Search for the cell housing the specified text and yield its [X, Y] center coordinate. 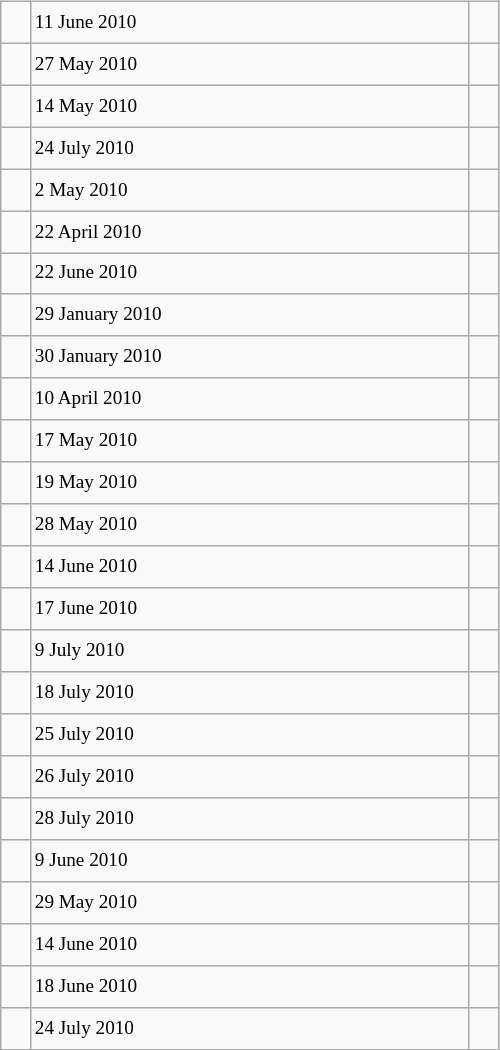
22 April 2010 [250, 232]
17 June 2010 [250, 609]
19 May 2010 [250, 483]
2 May 2010 [250, 190]
27 May 2010 [250, 64]
25 July 2010 [250, 735]
29 May 2010 [250, 902]
28 May 2010 [250, 525]
18 July 2010 [250, 693]
30 January 2010 [250, 357]
9 June 2010 [250, 861]
11 June 2010 [250, 22]
10 April 2010 [250, 399]
22 June 2010 [250, 274]
17 May 2010 [250, 441]
18 June 2010 [250, 986]
9 July 2010 [250, 651]
29 January 2010 [250, 315]
26 July 2010 [250, 777]
14 May 2010 [250, 106]
28 July 2010 [250, 819]
